Return (x, y) of the center of cell containing provided text 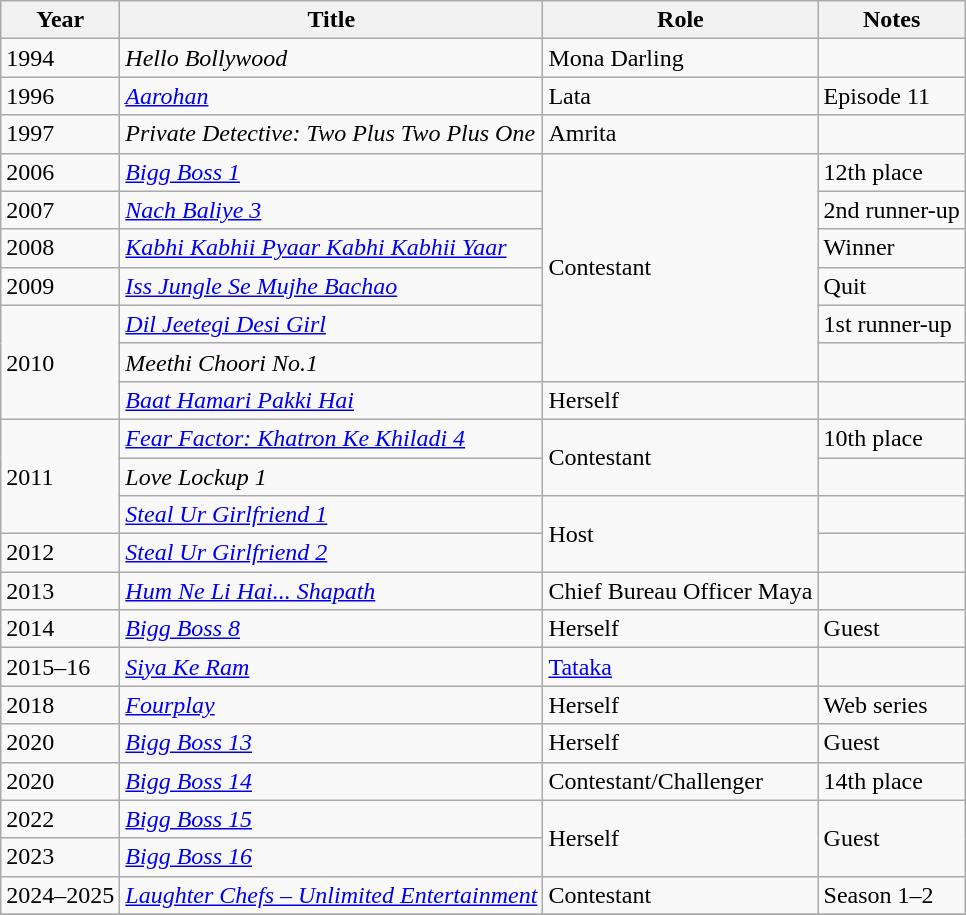
Bigg Boss 13 (332, 743)
Hum Ne Li Hai... Shapath (332, 591)
Notes (892, 20)
2012 (60, 553)
Year (60, 20)
Love Lockup 1 (332, 477)
14th place (892, 781)
Private Detective: Two Plus Two Plus One (332, 134)
Role (680, 20)
Bigg Boss 14 (332, 781)
1st runner-up (892, 324)
Lata (680, 96)
Aarohan (332, 96)
2011 (60, 476)
Bigg Boss 8 (332, 629)
Web series (892, 705)
1996 (60, 96)
2010 (60, 362)
Fourplay (332, 705)
2007 (60, 210)
Winner (892, 248)
Steal Ur Girlfriend 2 (332, 553)
Bigg Boss 16 (332, 857)
Quit (892, 286)
Mona Darling (680, 58)
12th place (892, 172)
Contestant/Challenger (680, 781)
2014 (60, 629)
Bigg Boss 1 (332, 172)
2013 (60, 591)
1997 (60, 134)
Tataka (680, 667)
Meethi Choori No.1 (332, 362)
Hello Bollywood (332, 58)
Baat Hamari Pakki Hai (332, 400)
Steal Ur Girlfriend 1 (332, 515)
2018 (60, 705)
Amrita (680, 134)
Laughter Chefs – Unlimited Entertainment (332, 895)
Host (680, 534)
2009 (60, 286)
Episode 11 (892, 96)
Siya Ke Ram (332, 667)
Title (332, 20)
2008 (60, 248)
2023 (60, 857)
2024–2025 (60, 895)
2015–16 (60, 667)
Kabhi Kabhii Pyaar Kabhi Kabhii Yaar (332, 248)
2022 (60, 819)
Chief Bureau Officer Maya (680, 591)
Season 1–2 (892, 895)
1994 (60, 58)
2nd runner-up (892, 210)
Iss Jungle Se Mujhe Bachao (332, 286)
Bigg Boss 15 (332, 819)
Fear Factor: Khatron Ke Khiladi 4 (332, 438)
2006 (60, 172)
10th place (892, 438)
Dil Jeetegi Desi Girl (332, 324)
Nach Baliye 3 (332, 210)
